Extract the (X, Y) coordinate from the center of the cell holding the provided text.  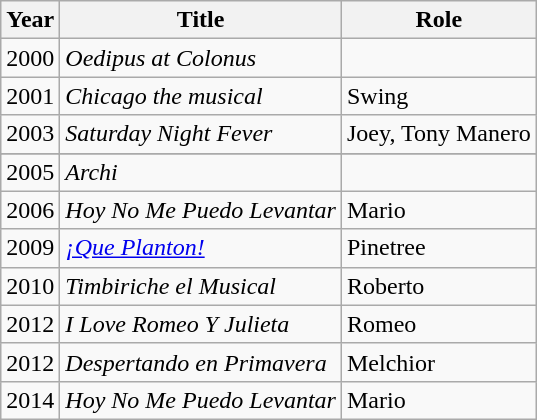
¡Que Planton! (201, 248)
2009 (30, 248)
2003 (30, 134)
Chicago the musical (201, 96)
Timbiriche el Musical (201, 286)
Joey, Tony Manero (438, 134)
Swing (438, 96)
2006 (30, 210)
Pinetree (438, 248)
2000 (30, 58)
Oedipus at Colonus (201, 58)
Saturday Night Fever (201, 134)
Romeo (438, 324)
2014 (30, 400)
2005 (30, 172)
2001 (30, 96)
Despertando en Primavera (201, 362)
Title (201, 20)
Role (438, 20)
Roberto (438, 286)
I Love Romeo Y Julieta (201, 324)
2010 (30, 286)
Melchior (438, 362)
Archi (201, 172)
Year (30, 20)
